Search for the cell housing the specified text and yield its (x, y) center coordinate. 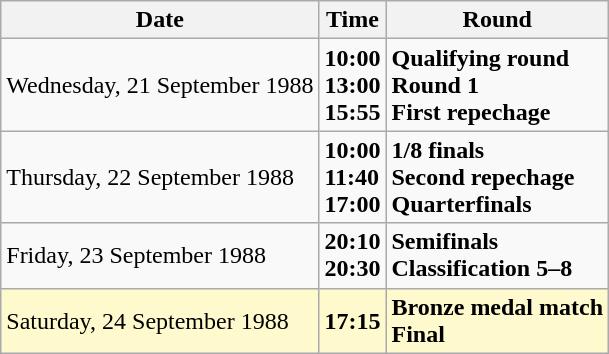
10:0011:4017:00 (352, 177)
Thursday, 22 September 1988 (160, 177)
Saturday, 24 September 1988 (160, 320)
Bronze medal matchFinal (498, 320)
17:15 (352, 320)
Time (352, 20)
Qualifying roundRound 1First repechage (498, 85)
SemifinalsClassification 5–8 (498, 256)
Friday, 23 September 1988 (160, 256)
Round (498, 20)
1/8 finalsSecond repechageQuarterfinals (498, 177)
10:0013:0015:55 (352, 85)
Wednesday, 21 September 1988 (160, 85)
Date (160, 20)
20:1020:30 (352, 256)
